Scan for the cell matching the given text and deliver its (x, y) coordinate at center. 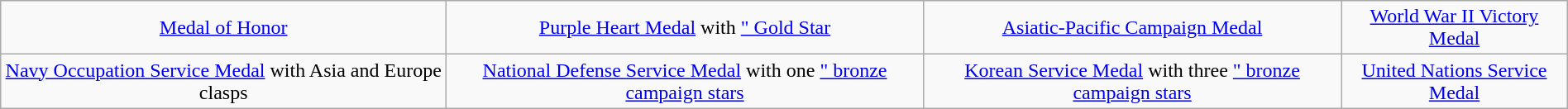
Medal of Honor (223, 28)
Korean Service Medal with three " bronze campaign stars (1131, 81)
Purple Heart Medal with " Gold Star (685, 28)
National Defense Service Medal with one " bronze campaign stars (685, 81)
Navy Occupation Service Medal with Asia and Europe clasps (223, 81)
United Nations Service Medal (1455, 81)
World War II Victory Medal (1455, 28)
Asiatic-Pacific Campaign Medal (1131, 28)
